Output the (x, y) coordinate of the center of the cell containing the given text.  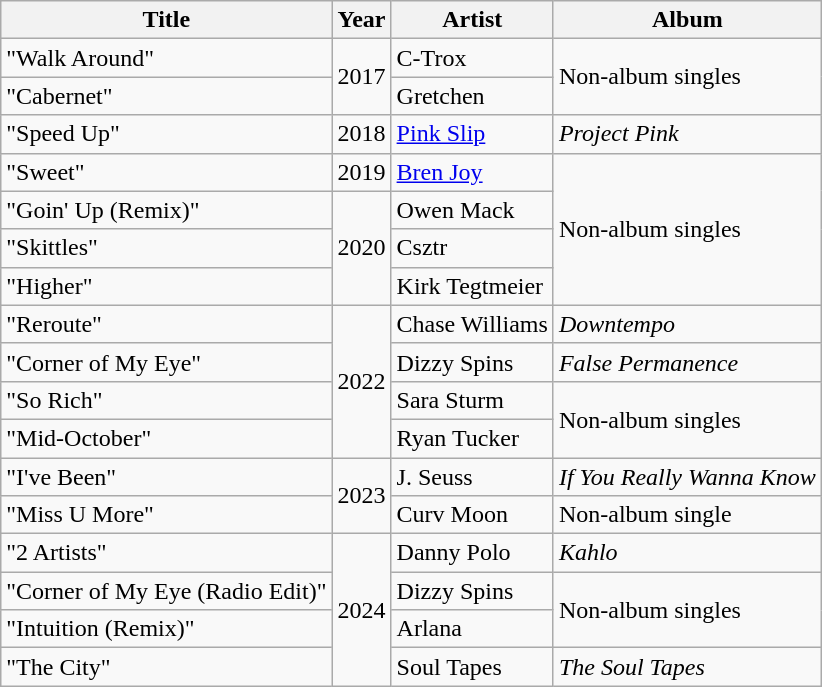
If You Really Wanna Know (687, 477)
2019 (362, 172)
Pink Slip (472, 134)
"Mid-October" (166, 438)
2024 (362, 610)
Non-album single (687, 515)
False Permanence (687, 362)
"Corner of My Eye" (166, 362)
"Intuition (Remix)" (166, 629)
Ryan Tucker (472, 438)
"The City" (166, 667)
"Higher" (166, 286)
2020 (362, 248)
Album (687, 20)
Project Pink (687, 134)
"So Rich" (166, 400)
"2 Artists" (166, 553)
Csztr (472, 248)
"Sweet" (166, 172)
Kahlo (687, 553)
"Speed Up" (166, 134)
Year (362, 20)
"Miss U More" (166, 515)
J. Seuss (472, 477)
Soul Tapes (472, 667)
Curv Moon (472, 515)
The Soul Tapes (687, 667)
Artist (472, 20)
Sara Sturm (472, 400)
2023 (362, 496)
Kirk Tegtmeier (472, 286)
"Cabernet" (166, 96)
Bren Joy (472, 172)
"Corner of My Eye (Radio Edit)" (166, 591)
"Skittles" (166, 248)
"I've Been" (166, 477)
C-Trox (472, 58)
2017 (362, 77)
"Goin' Up (Remix)" (166, 210)
"Walk Around" (166, 58)
Chase Williams (472, 324)
Title (166, 20)
Danny Polo (472, 553)
"Reroute" (166, 324)
Gretchen (472, 96)
Arlana (472, 629)
2022 (362, 381)
Downtempo (687, 324)
2018 (362, 134)
Owen Mack (472, 210)
